Search for the cell housing the specified text and yield its (x, y) center coordinate. 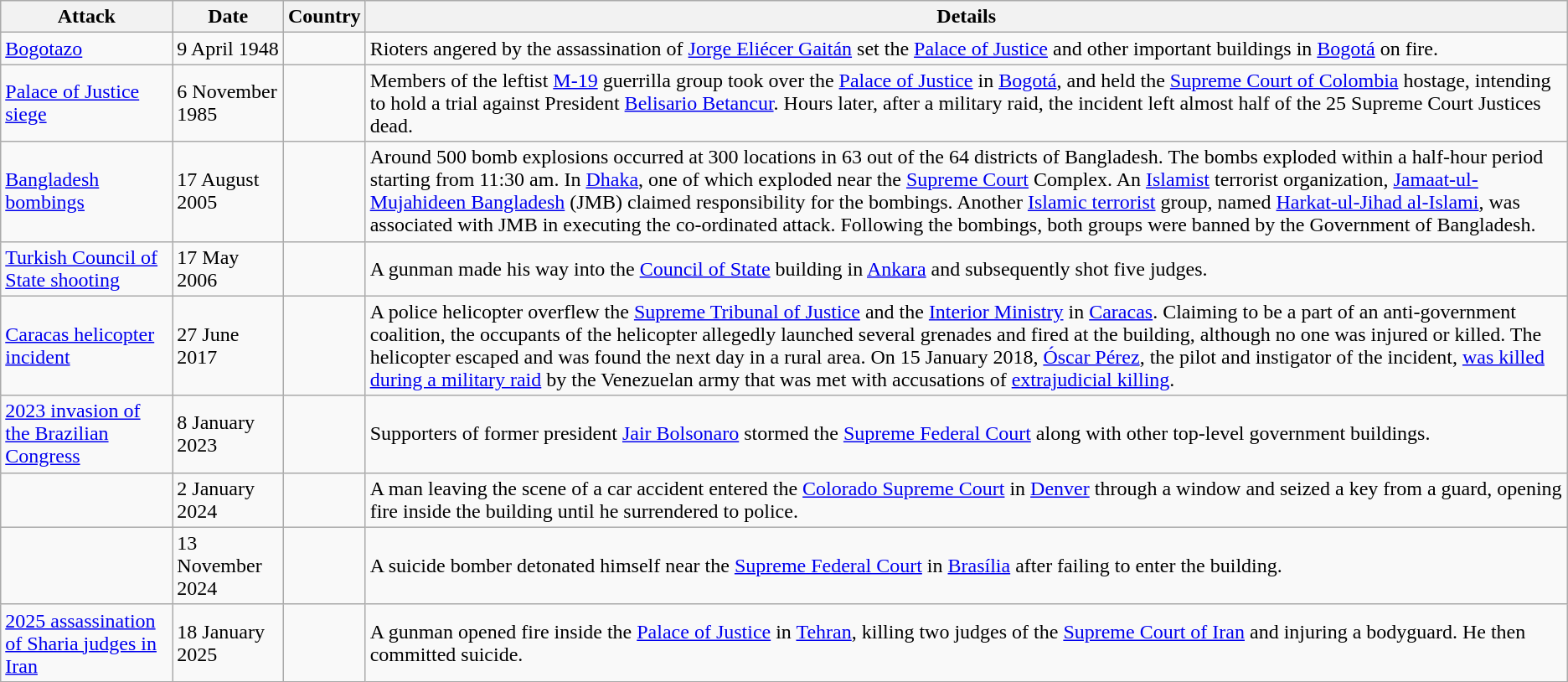
A gunman made his way into the Council of State building in Ankara and subsequently shot five judges. (967, 268)
Palace of Justice siege (87, 103)
9 April 1948 (228, 49)
Turkish Council of State shooting (87, 268)
Attack (87, 17)
Bogotazo (87, 49)
A suicide bomber detonated himself near the Supreme Federal Court in Brasília after failing to enter the building. (967, 566)
17 August 2005 (228, 191)
27 June 2017 (228, 345)
Bangladesh bombings (87, 191)
2023 invasion of the Brazilian Congress (87, 434)
17 May 2006 (228, 268)
2025 assassination of Sharia judges in Iran (87, 643)
8 January 2023 (228, 434)
Caracas helicopter incident (87, 345)
Country (324, 17)
Supporters of former president Jair Bolsonaro stormed the Supreme Federal Court along with other top-level government buildings. (967, 434)
18 January 2025 (228, 643)
6 November 1985 (228, 103)
Date (228, 17)
2 January 2024 (228, 499)
13 November 2024 (228, 566)
Details (967, 17)
Rioters angered by the assassination of Jorge Eliécer Gaitán set the Palace of Justice and other important buildings in Bogotá on fire. (967, 49)
